Pinpoint the cell where the given text exists, returning its (X, Y) midpoint coordinate. 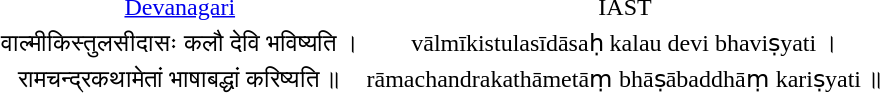
रामचन्द्रकथामेतां भाषाबद्धां करिष्यति ॥ (180, 78)
वाल्मीकिस्तुलसीदासः कलौ देवि भविष्यति । (180, 42)
